Extract the [x, y] coordinate from the center of the cell holding the provided text.  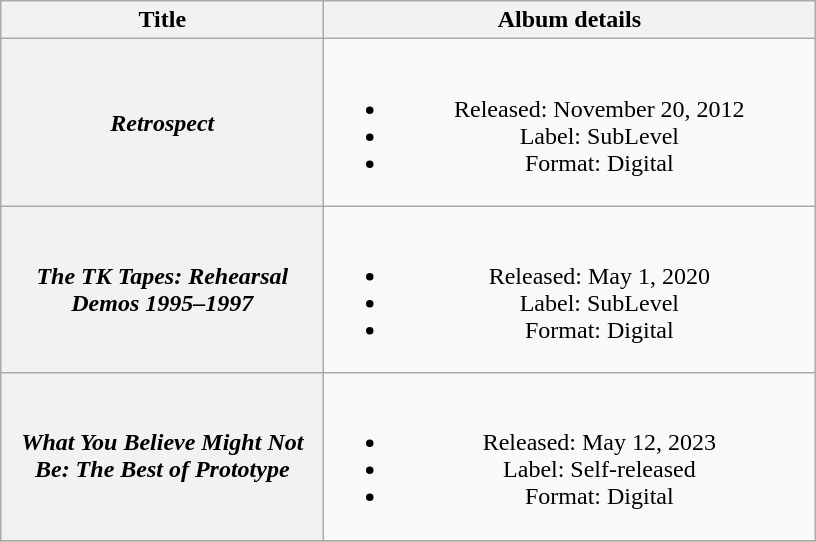
Released: May 1, 2020Label: SubLevelFormat: Digital [570, 290]
Retrospect [162, 122]
Title [162, 20]
The TK Tapes: Rehearsal Demos 1995–1997 [162, 290]
Released: May 12, 2023Label: Self-releasedFormat: Digital [570, 456]
What You Believe Might Not Be: The Best of Prototype [162, 456]
Released: November 20, 2012Label: SubLevelFormat: Digital [570, 122]
Album details [570, 20]
